Extract the (X, Y) coordinate from the center of the cell holding the provided text.  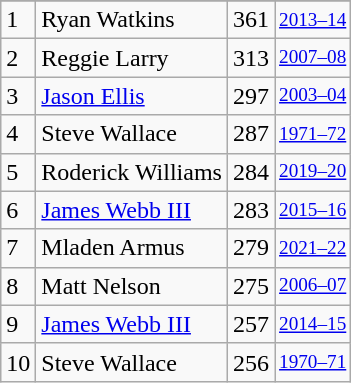
Ryan Watkins (132, 20)
2007–08 (312, 58)
10 (18, 362)
Jason Ellis (132, 96)
5 (18, 172)
2 (18, 58)
2015–16 (312, 210)
1 (18, 20)
Reggie Larry (132, 58)
257 (250, 324)
275 (250, 286)
1970–71 (312, 362)
4 (18, 134)
Matt Nelson (132, 286)
256 (250, 362)
279 (250, 248)
284 (250, 172)
Roderick Williams (132, 172)
2019–20 (312, 172)
2014–15 (312, 324)
3 (18, 96)
2003–04 (312, 96)
7 (18, 248)
313 (250, 58)
283 (250, 210)
1971–72 (312, 134)
361 (250, 20)
287 (250, 134)
6 (18, 210)
Mladen Armus (132, 248)
9 (18, 324)
297 (250, 96)
2013–14 (312, 20)
8 (18, 286)
2021–22 (312, 248)
2006–07 (312, 286)
